Identify which cell holds the provided text, then report its [X, Y] central coordinate. 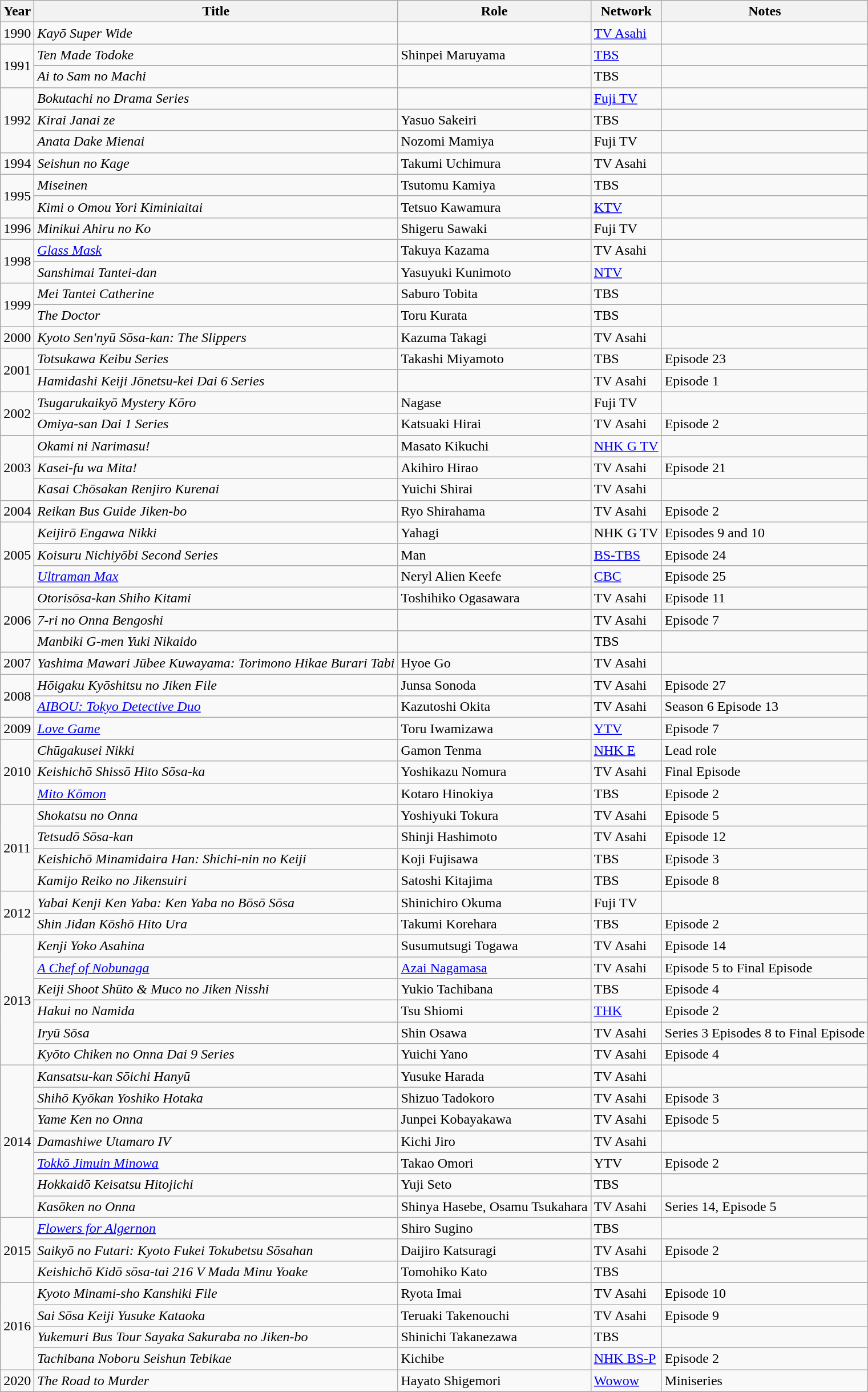
Episode 12 [765, 837]
Hakui no Namida [216, 1011]
Man [494, 554]
Sai Sōsa Keiji Yusuke Kataoka [216, 1315]
Keiji Shoot Shūto & Muco no Jiken Nisshi [216, 989]
Tomohiko Kato [494, 1272]
Nagase [494, 403]
Flowers for Algernon [216, 1228]
Episodes 9 and 10 [765, 533]
Yoshikazu Nomura [494, 772]
Tsutomu Kamiya [494, 185]
Miniseries [765, 1381]
Lead role [765, 750]
NTV [626, 272]
Kenji Yoko Asahina [216, 946]
2001 [17, 370]
Tsu Shiomi [494, 1011]
Keijirō Engawa Nikki [216, 533]
Title [216, 11]
Takao Omori [494, 1163]
2016 [17, 1326]
Reikan Bus Guide Jiken-bo [216, 511]
Hayato Shigemori [494, 1381]
Kyōto Chiken no Onna Dai 9 Series [216, 1055]
1992 [17, 120]
2003 [17, 468]
Yuichi Shirai [494, 489]
Saburo Tobita [494, 294]
Ryota Imai [494, 1293]
1999 [17, 305]
Kayō Super Wide [216, 33]
CBC [626, 576]
The Road to Murder [216, 1381]
1995 [17, 196]
7-ri no Onna Bengoshi [216, 619]
Final Episode [765, 772]
Masato Kikuchi [494, 446]
Junpei Kobayakawa [494, 1120]
2004 [17, 511]
2005 [17, 554]
Episode 25 [765, 576]
Network [626, 11]
2007 [17, 663]
Saikyō no Futari: Kyoto Fukei Tokubetsu Sōsahan [216, 1250]
Nozomi Mamiya [494, 142]
Ten Made Todoke [216, 55]
Kichibe [494, 1359]
Series 3 Episodes 8 to Final Episode [765, 1033]
1998 [17, 261]
Satoshi Kitajima [494, 880]
Shokatsu no Onna [216, 815]
Kichi Jiro [494, 1141]
Susumutsugi Togawa [494, 946]
Shin Jidan Kōshō Hito Ura [216, 924]
Ultraman Max [216, 576]
Role [494, 11]
2020 [17, 1381]
Kamijo Reiko no Jikensuiri [216, 880]
Takuya Kazama [494, 250]
Okami ni Narimasu! [216, 446]
Episode 10 [765, 1293]
1990 [17, 33]
Chūgakusei Nikki [216, 750]
Glass Mask [216, 250]
Toshihiko Ogasawara [494, 598]
Yame Ken no Onna [216, 1120]
Kyoto Sen'nyū Sōsa-kan: The Slippers [216, 337]
Keishichō Minamidaira Han: Shichi-nin no Keiji [216, 859]
Hamidashi Keiji Jōnetsu-kei Dai 6 Series [216, 381]
Otorisōsa-kan Shiho Kitami [216, 598]
Ryo Shirahama [494, 511]
Seishun no Kage [216, 163]
Shinji Hashimoto [494, 837]
Kirai Janai ze [216, 120]
The Doctor [216, 316]
Anata Dake Mienai [216, 142]
Takumi Korehara [494, 924]
Takashi Miyamoto [494, 359]
Episode 1 [765, 381]
Season 6 Episode 13 [765, 707]
1994 [17, 163]
2000 [17, 337]
2014 [17, 1141]
Episode 23 [765, 359]
Wowow [626, 1381]
Kansatsu-kan Sōichi Hanyū [216, 1076]
Takumi Uchimura [494, 163]
2012 [17, 913]
Yoshiyuki Tokura [494, 815]
Yusuke Harada [494, 1076]
Omiya-san Dai 1 Series [216, 424]
Mito Kōmon [216, 794]
Yuichi Yano [494, 1055]
Keishichō Kidō sōsa-tai 216 V Mada Minu Yoake [216, 1272]
Koisuru Nichiyōbi Second Series [216, 554]
Love Game [216, 729]
Keishichō Shissō Hito Sōsa-ka [216, 772]
Miseinen [216, 185]
Hokkaidō Keisatsu Hitojichi [216, 1185]
Episode 11 [765, 598]
2006 [17, 619]
Mei Tantei Catherine [216, 294]
1996 [17, 228]
Koji Fujisawa [494, 859]
Shin Osawa [494, 1033]
Yasuo Sakeiri [494, 120]
Shinichi Takanezawa [494, 1337]
Toru Kurata [494, 316]
Neryl Alien Keefe [494, 576]
NHK E [626, 750]
BS-TBS [626, 554]
Daijiro Katsuragi [494, 1250]
Junsa Sonoda [494, 685]
Hyoe Go [494, 663]
Shihō Kyōkan Yoshiko Hotaka [216, 1098]
2011 [17, 848]
Tokkō Jimuin Minowa [216, 1163]
Kotaro Hinokiya [494, 794]
Episode 9 [765, 1315]
Episode 8 [765, 880]
Shigeru Sawaki [494, 228]
Gamon Tenma [494, 750]
Iryū Sōsa [216, 1033]
Tetsudō Sōsa-kan [216, 837]
Shinya Hasebe, Osamu Tsukahara [494, 1206]
Shinichiro Okuma [494, 902]
Episode 5 to Final Episode [765, 968]
Tetsuo Kawamura [494, 207]
Manbiki G-men Yuki Nikaido [216, 642]
Kyoto Minami-sho Kanshiki File [216, 1293]
Shizuo Tadokoro [494, 1098]
Episode 14 [765, 946]
Yasuyuki Kunimoto [494, 272]
Kazutoshi Okita [494, 707]
2010 [17, 772]
Yukio Tachibana [494, 989]
Yuji Seto [494, 1185]
NHK BS-P [626, 1359]
Sanshimai Tantei-dan [216, 272]
1991 [17, 66]
Yabai Kenji Ken Yaba: Ken Yaba no Bōsō Sōsa [216, 902]
Teruaki Takenouchi [494, 1315]
Hōigaku Kyōshitsu no Jiken File [216, 685]
Azai Nagamasa [494, 968]
2013 [17, 1000]
Kasai Chōsakan Renjiro Kurenai [216, 489]
Episode 27 [765, 685]
Totsukawa Keibu Series [216, 359]
Akihiro Hirao [494, 468]
Ai to Sam no Machi [216, 77]
Kasei-fu wa Mita! [216, 468]
Kazuma Takagi [494, 337]
Toru Iwamizawa [494, 729]
Yahagi [494, 533]
Series 14, Episode 5 [765, 1206]
Shinpei Maruyama [494, 55]
Yashima Mawari Jūbee Kuwayama: Torimono Hikae Burari Tabi [216, 663]
Notes [765, 11]
AIBOU: Tokyo Detective Duo [216, 707]
Kimi o Omou Yori Kiminiaitai [216, 207]
Yukemuri Bus Tour Sayaka Sakuraba no Jiken-bo [216, 1337]
A Chef of Nobunaga [216, 968]
Tsugarukaikyō Mystery Kōro [216, 403]
Minikui Ahiru no Ko [216, 228]
Episode 21 [765, 468]
2015 [17, 1250]
Tachibana Noboru Seishun Tebikae [216, 1359]
Episode 24 [765, 554]
2002 [17, 413]
THK [626, 1011]
Damashiwe Utamaro IV [216, 1141]
Katsuaki Hirai [494, 424]
Shiro Sugino [494, 1228]
KTV [626, 207]
Year [17, 11]
Bokutachi no Drama Series [216, 98]
2009 [17, 729]
2008 [17, 696]
Kasōken no Onna [216, 1206]
